Capture the cell that displays the provided text and extract its [X, Y] central coordinate. 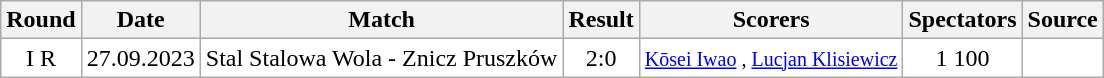
Result [601, 20]
Date [140, 20]
Spectators [962, 20]
Scorers [771, 20]
1 100 [962, 58]
Source [1062, 20]
Kōsei Iwao , Lucjan Klisiewicz [771, 58]
2:0 [601, 58]
27.09.2023 [140, 58]
I R [41, 58]
Match [382, 20]
Round [41, 20]
Stal Stalowa Wola - Znicz Pruszków [382, 58]
